For the text-containing cell, return its midpoint in (x, y) coordinate format. 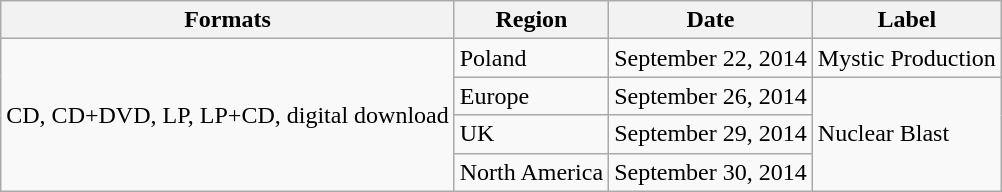
Formats (228, 20)
September 29, 2014 (711, 134)
Nuclear Blast (906, 134)
CD, CD+DVD, LP, LP+CD, digital download (228, 115)
Poland (531, 58)
UK (531, 134)
Label (906, 20)
September 26, 2014 (711, 96)
Region (531, 20)
September 30, 2014 (711, 172)
North America (531, 172)
September 22, 2014 (711, 58)
Europe (531, 96)
Mystic Production (906, 58)
Date (711, 20)
